Search for the cell housing the specified text and yield its [X, Y] center coordinate. 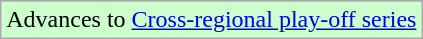
Advances to Cross-regional play-off series [212, 20]
